Determine the (X, Y) coordinate at the center of the cell enclosing the given text.  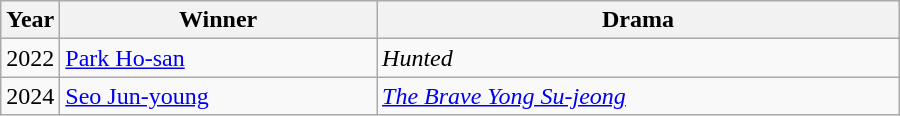
The Brave Yong Su-jeong (638, 96)
2022 (30, 58)
Seo Jun-young (218, 96)
Year (30, 20)
Winner (218, 20)
Park Ho-san (218, 58)
Hunted (638, 58)
2024 (30, 96)
Drama (638, 20)
